Pinpoint the cell where the given text exists, returning its [X, Y] midpoint coordinate. 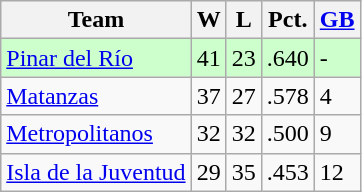
35 [244, 172]
- [337, 58]
4 [337, 96]
L [244, 20]
37 [208, 96]
29 [208, 172]
.640 [288, 58]
12 [337, 172]
W [208, 20]
23 [244, 58]
.578 [288, 96]
.500 [288, 134]
Isla de la Juventud [96, 172]
41 [208, 58]
Team [96, 20]
Metropolitanos [96, 134]
GB [337, 20]
.453 [288, 172]
Matanzas [96, 96]
Pct. [288, 20]
Pinar del Río [96, 58]
9 [337, 134]
27 [244, 96]
